From the cell containing the given text, extract its center point as (X, Y) coordinate. 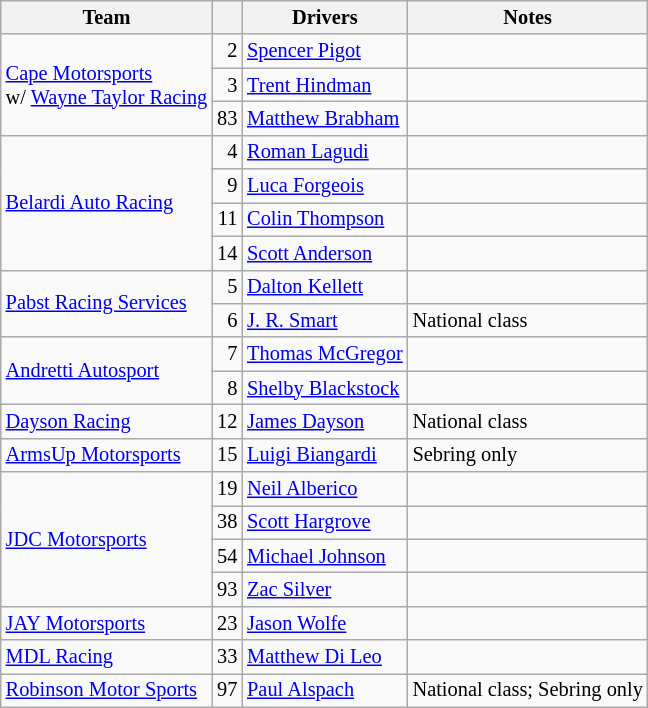
7 (227, 354)
Spencer Pigot (324, 51)
Paul Alspach (324, 690)
James Dayson (324, 421)
6 (227, 320)
Matthew Di Leo (324, 657)
83 (227, 118)
Drivers (324, 17)
JAY Motorsports (106, 623)
Team (106, 17)
38 (227, 522)
National class; Sebring only (528, 690)
J. R. Smart (324, 320)
Belardi Auto Racing (106, 202)
Zac Silver (324, 589)
Luigi Biangardi (324, 455)
12 (227, 421)
Cape Motorsportsw/ Wayne Taylor Racing (106, 84)
5 (227, 287)
Michael Johnson (324, 556)
Scott Anderson (324, 253)
93 (227, 589)
Sebring only (528, 455)
Matthew Brabham (324, 118)
3 (227, 85)
Trent Hindman (324, 85)
4 (227, 152)
Thomas McGregor (324, 354)
11 (227, 219)
Jason Wolfe (324, 623)
97 (227, 690)
Neil Alberico (324, 489)
33 (227, 657)
19 (227, 489)
Roman Lagudi (324, 152)
Scott Hargrove (324, 522)
Luca Forgeois (324, 186)
8 (227, 388)
MDL Racing (106, 657)
54 (227, 556)
9 (227, 186)
Dalton Kellett (324, 287)
Shelby Blackstock (324, 388)
2 (227, 51)
Pabst Racing Services (106, 304)
Dayson Racing (106, 421)
23 (227, 623)
Colin Thompson (324, 219)
Robinson Motor Sports (106, 690)
Notes (528, 17)
JDC Motorsports (106, 540)
Andretti Autosport (106, 370)
15 (227, 455)
ArmsUp Motorsports (106, 455)
14 (227, 253)
